Locate the cell with the specified text and output its (x, y) center coordinate. 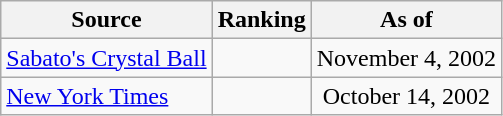
Ranking (262, 20)
Sabato's Crystal Ball (106, 58)
Source (106, 20)
October 14, 2002 (406, 96)
New York Times (106, 96)
As of (406, 20)
November 4, 2002 (406, 58)
